For the text-containing cell, return its midpoint in [X, Y] coordinate format. 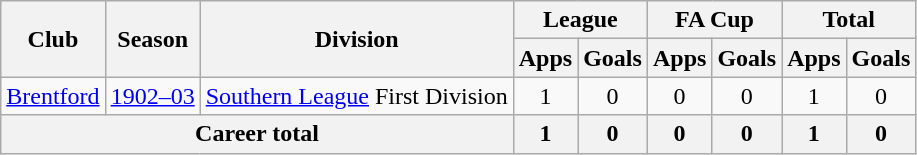
Season [152, 39]
Career total [257, 134]
Southern League First Division [356, 96]
Division [356, 39]
Total [849, 20]
FA Cup [714, 20]
Club [53, 39]
Brentford [53, 96]
1902–03 [152, 96]
League [580, 20]
